Return (x, y) of the center of cell containing provided text 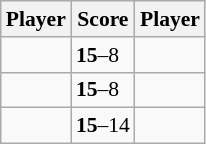
15–14 (103, 126)
Score (103, 19)
